Output the [x, y] coordinate of the center of the cell containing the given text.  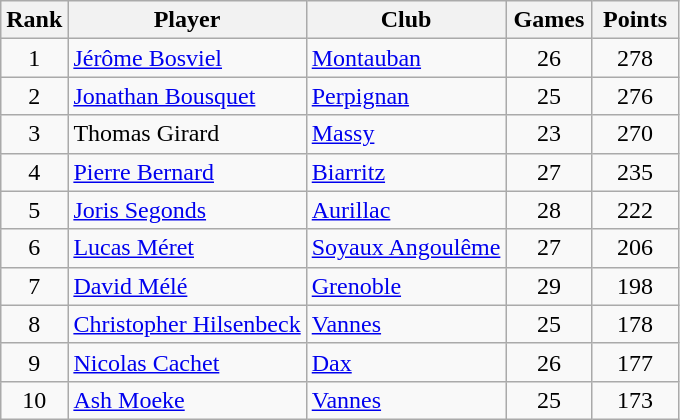
3 [34, 134]
Club [406, 20]
Jonathan Bousquet [187, 96]
222 [635, 210]
206 [635, 248]
23 [549, 134]
8 [34, 324]
1 [34, 58]
270 [635, 134]
Perpignan [406, 96]
David Mélé [187, 286]
6 [34, 248]
5 [34, 210]
Nicolas Cachet [187, 362]
Christopher Hilsenbeck [187, 324]
29 [549, 286]
Aurillac [406, 210]
Soyaux Angoulême [406, 248]
Jérôme Bosviel [187, 58]
4 [34, 172]
Dax [406, 362]
Points [635, 20]
Lucas Méret [187, 248]
Ash Moeke [187, 400]
Massy [406, 134]
177 [635, 362]
10 [34, 400]
2 [34, 96]
178 [635, 324]
Biarritz [406, 172]
235 [635, 172]
198 [635, 286]
Montauban [406, 58]
Games [549, 20]
Rank [34, 20]
7 [34, 286]
173 [635, 400]
28 [549, 210]
278 [635, 58]
Grenoble [406, 286]
9 [34, 362]
Player [187, 20]
276 [635, 96]
Pierre Bernard [187, 172]
Joris Segonds [187, 210]
Thomas Girard [187, 134]
